Search for the cell housing the specified text and yield its [X, Y] center coordinate. 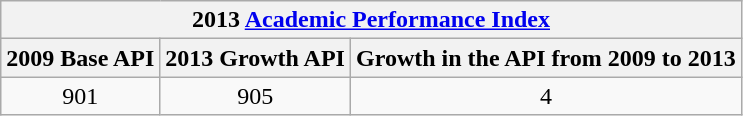
2009 Base API [80, 58]
2013 Growth API [256, 58]
2013 Academic Performance Index [372, 20]
901 [80, 96]
4 [546, 96]
Growth in the API from 2009 to 2013 [546, 58]
905 [256, 96]
